Pinpoint the cell where the given text exists, returning its [X, Y] midpoint coordinate. 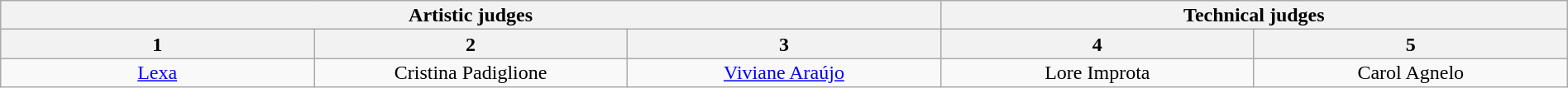
Cristina Padiglione [471, 72]
3 [784, 44]
4 [1097, 44]
Lore Improta [1097, 72]
Artistic judges [471, 15]
Viviane Araújo [784, 72]
Lexa [157, 72]
5 [1411, 44]
Carol Agnelo [1411, 72]
2 [471, 44]
1 [157, 44]
Technical judges [1254, 15]
